Determine the [x, y] coordinate at the center of the cell enclosing the given text.  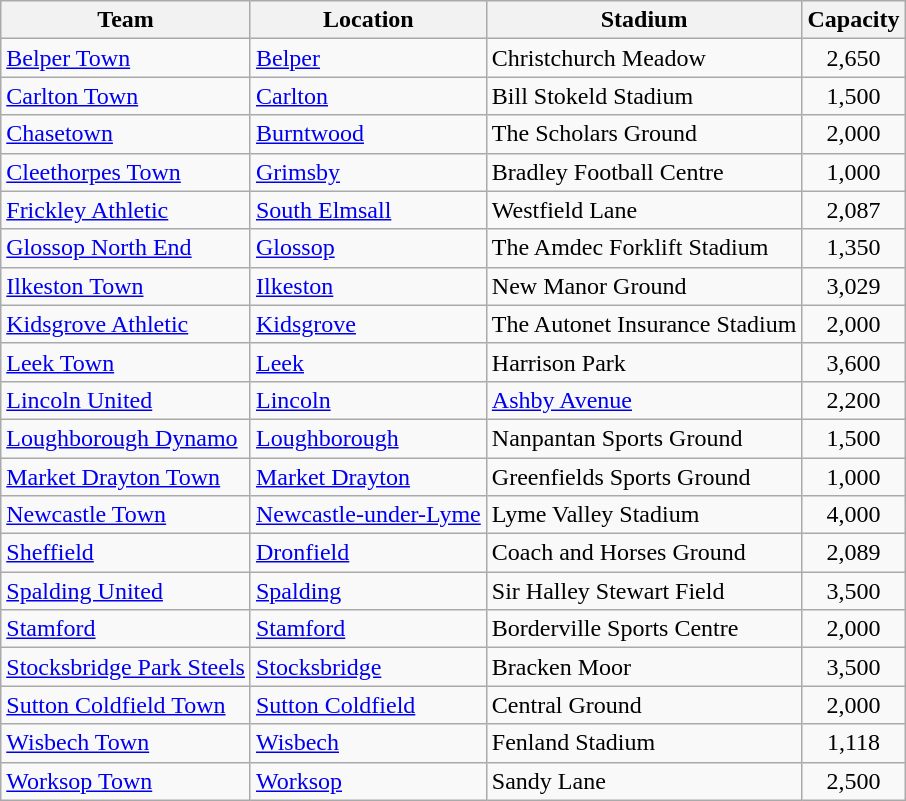
Worksop Town [126, 781]
Loughborough [368, 438]
Loughborough Dynamo [126, 438]
Market Drayton [368, 477]
Cleethorpes Town [126, 172]
Grimsby [368, 172]
South Elmsall [368, 210]
Fenland Stadium [644, 743]
Ilkeston Town [126, 286]
Borderville Sports Centre [644, 629]
Sir Halley Stewart Field [644, 591]
Bradley Football Centre [644, 172]
Nanpantan Sports Ground [644, 438]
Capacity [854, 20]
Spalding [368, 591]
Stocksbridge Park Steels [126, 667]
Sandy Lane [644, 781]
Spalding United [126, 591]
2,650 [854, 58]
Bill Stokeld Stadium [644, 96]
Sutton Coldfield Town [126, 705]
The Autonet Insurance Stadium [644, 324]
Market Drayton Town [126, 477]
3,029 [854, 286]
Lyme Valley Stadium [644, 515]
2,200 [854, 400]
Glossop [368, 248]
Belper Town [126, 58]
Ilkeston [368, 286]
3,600 [854, 362]
New Manor Ground [644, 286]
Wisbech [368, 743]
Leek [368, 362]
1,350 [854, 248]
Glossop North End [126, 248]
The Amdec Forklift Stadium [644, 248]
Ashby Avenue [644, 400]
Wisbech Town [126, 743]
Burntwood [368, 134]
Worksop [368, 781]
Harrison Park [644, 362]
Belper [368, 58]
Kidsgrove Athletic [126, 324]
Christchurch Meadow [644, 58]
Central Ground [644, 705]
1,118 [854, 743]
The Scholars Ground [644, 134]
4,000 [854, 515]
Newcastle-under-Lyme [368, 515]
Lincoln United [126, 400]
Bracken Moor [644, 667]
Carlton Town [126, 96]
Team [126, 20]
Sheffield [126, 553]
Location [368, 20]
Sutton Coldfield [368, 705]
Leek Town [126, 362]
Stadium [644, 20]
Dronfield [368, 553]
2,087 [854, 210]
Coach and Horses Ground [644, 553]
Lincoln [368, 400]
Greenfields Sports Ground [644, 477]
Carlton [368, 96]
2,500 [854, 781]
Kidsgrove [368, 324]
Westfield Lane [644, 210]
Frickley Athletic [126, 210]
Newcastle Town [126, 515]
Stocksbridge [368, 667]
Chasetown [126, 134]
2,089 [854, 553]
